Locate the cell with the specified text and output its (X, Y) center coordinate. 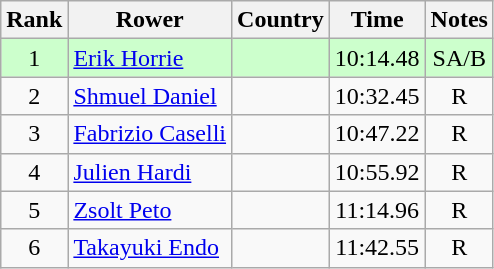
Time (377, 20)
SA/B (459, 58)
Takayuki Endo (150, 248)
10:14.48 (377, 58)
3 (34, 134)
Zsolt Peto (150, 210)
10:55.92 (377, 172)
Erik Horrie (150, 58)
2 (34, 96)
4 (34, 172)
11:14.96 (377, 210)
6 (34, 248)
10:32.45 (377, 96)
5 (34, 210)
Country (281, 20)
Fabrizio Caselli (150, 134)
Notes (459, 20)
Julien Hardi (150, 172)
11:42.55 (377, 248)
Rank (34, 20)
1 (34, 58)
10:47.22 (377, 134)
Shmuel Daniel (150, 96)
Rower (150, 20)
